Locate the cell with the specified text and output its (X, Y) center coordinate. 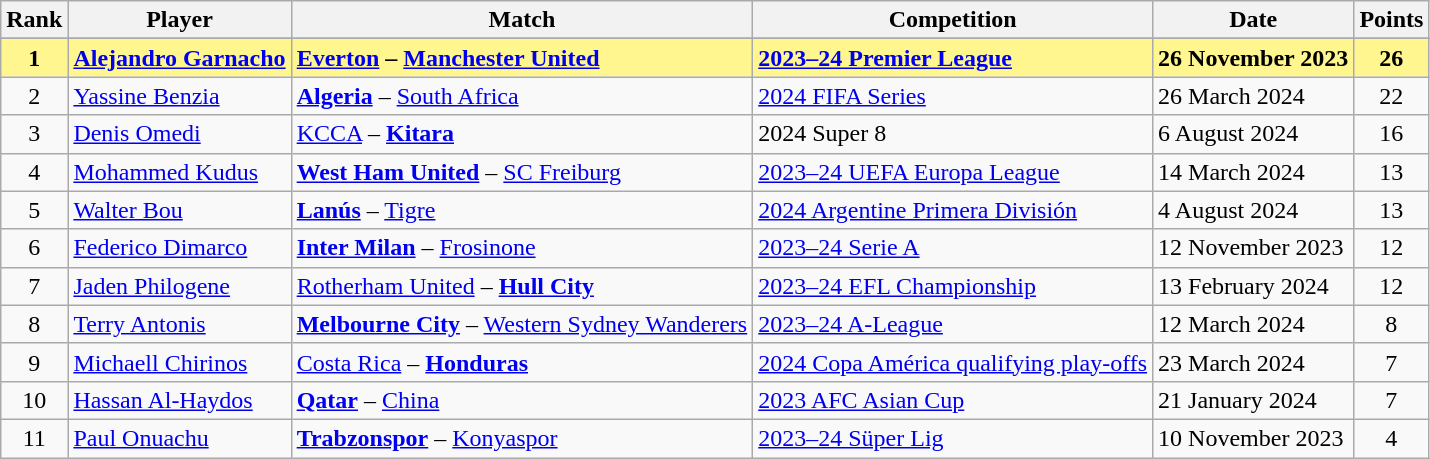
Competition (953, 20)
2024 Argentine Primera División (953, 210)
14 March 2024 (1254, 172)
2023–24 A-League (953, 324)
2024 FIFA Series (953, 96)
Paul Onuachu (180, 438)
Hassan Al-Haydos (180, 400)
6 (34, 248)
26 November 2023 (1254, 58)
Terry Antonis (180, 324)
26 March 2024 (1254, 96)
12 November 2023 (1254, 248)
Qatar – China (522, 400)
6 August 2024 (1254, 134)
Denis Omedi (180, 134)
3 (34, 134)
Federico Dimarco (180, 248)
Yassine Benzia (180, 96)
2024 Copa América qualifying play-offs (953, 362)
Date (1254, 20)
Michaell Chirinos (180, 362)
21 January 2024 (1254, 400)
2024 Super 8 (953, 134)
4 August 2024 (1254, 210)
2023–24 Premier League (953, 58)
Match (522, 20)
Rotherham United – Hull City (522, 286)
22 (1392, 96)
Alejandro Garnacho (180, 58)
2023–24 Serie A (953, 248)
23 March 2024 (1254, 362)
2023–24 EFL Championship (953, 286)
KCCA – Kitara (522, 134)
Mohammed Kudus (180, 172)
Lanús – Tigre (522, 210)
Trabzonspor – Konyaspor (522, 438)
16 (1392, 134)
Points (1392, 20)
Player (180, 20)
Jaden Philogene (180, 286)
Algeria – South Africa (522, 96)
9 (34, 362)
10 November 2023 (1254, 438)
2 (34, 96)
Inter Milan – Frosinone (522, 248)
2023 AFC Asian Cup (953, 400)
12 March 2024 (1254, 324)
Walter Bou (180, 210)
Rank (34, 20)
2023–24 Süper Lig (953, 438)
26 (1392, 58)
11 (34, 438)
Costa Rica – Honduras (522, 362)
13 February 2024 (1254, 286)
2023–24 UEFA Europa League (953, 172)
10 (34, 400)
1 (34, 58)
Everton – Manchester United (522, 58)
West Ham United – SC Freiburg (522, 172)
5 (34, 210)
Melbourne City – Western Sydney Wanderers (522, 324)
